For the text-containing cell, return its midpoint in (X, Y) coordinate format. 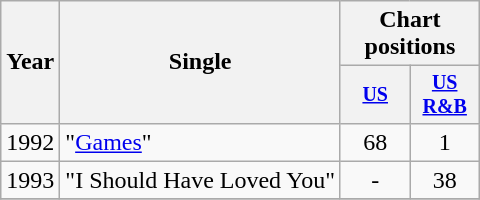
"Games" (200, 142)
Single (200, 62)
Chart positions (410, 34)
1993 (30, 180)
- (374, 180)
1 (444, 142)
USR&B (444, 94)
68 (374, 142)
Year (30, 62)
1992 (30, 142)
38 (444, 180)
US (374, 94)
"I Should Have Loved You" (200, 180)
